Locate the cell with the specified text and output its (X, Y) center coordinate. 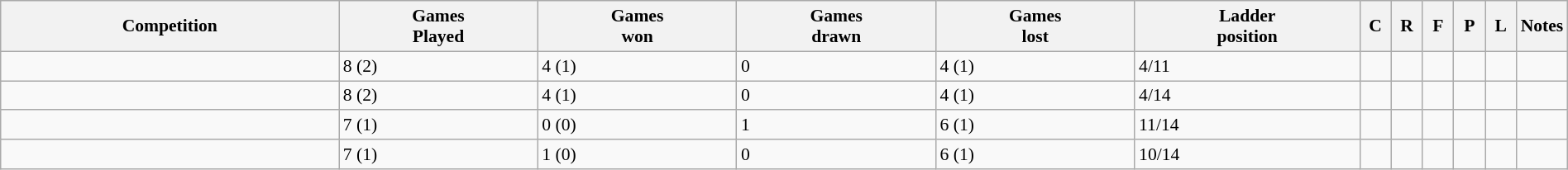
F (1438, 26)
P (1470, 26)
C (1375, 26)
GamesPlayed (438, 26)
10/14 (1247, 154)
1 (0) (637, 154)
Gameswon (637, 26)
Gameslost (1035, 26)
Ladderposition (1247, 26)
Notes (1542, 26)
L (1501, 26)
1 (837, 125)
Gamesdrawn (837, 26)
0 (0) (637, 125)
11/14 (1247, 125)
Competition (170, 26)
4/14 (1247, 96)
4/11 (1247, 66)
R (1407, 26)
